Search for the cell housing the specified text and yield its [X, Y] center coordinate. 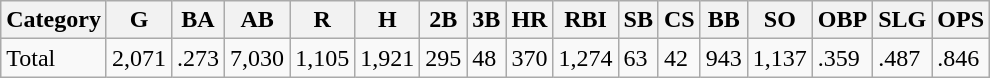
48 [486, 58]
SO [780, 20]
943 [724, 58]
1,274 [586, 58]
3B [486, 20]
2,071 [138, 58]
HR [530, 20]
OPS [961, 20]
2B [444, 20]
Category [54, 20]
G [138, 20]
SB [638, 20]
BB [724, 20]
1,105 [322, 58]
1,137 [780, 58]
RBI [586, 20]
H [388, 20]
CS [679, 20]
7,030 [258, 58]
.273 [198, 58]
.846 [961, 58]
42 [679, 58]
SLG [902, 20]
.487 [902, 58]
63 [638, 58]
AB [258, 20]
1,921 [388, 58]
R [322, 20]
370 [530, 58]
BA [198, 20]
.359 [842, 58]
Total [54, 58]
OBP [842, 20]
295 [444, 58]
